For the text-containing cell, return its midpoint in [X, Y] coordinate format. 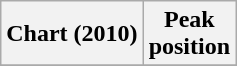
Peakposition [189, 34]
Chart (2010) [72, 34]
